Pinpoint the cell where the given text exists, returning its [X, Y] midpoint coordinate. 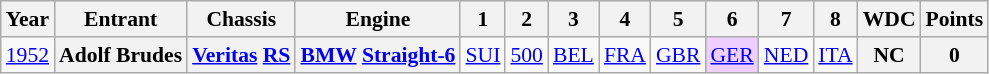
0 [955, 55]
WDC [890, 19]
GBR [678, 55]
GER [732, 55]
500 [526, 55]
BEL [574, 55]
FRA [625, 55]
NED [786, 55]
7 [786, 19]
Engine [378, 19]
SUI [482, 55]
3 [574, 19]
1952 [28, 55]
8 [835, 19]
2 [526, 19]
6 [732, 19]
1 [482, 19]
4 [625, 19]
Adolf Brudes [120, 55]
Chassis [241, 19]
NC [890, 55]
Points [955, 19]
BMW Straight-6 [378, 55]
ITA [835, 55]
Year [28, 19]
5 [678, 19]
Entrant [120, 19]
Veritas RS [241, 55]
